Locate the cell with the specified text and output its (x, y) center coordinate. 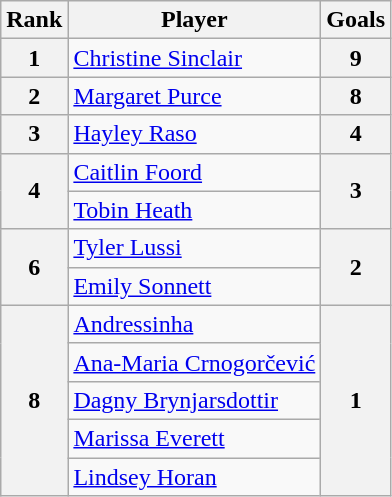
Dagny Brynjarsdottir (194, 400)
Tobin Heath (194, 210)
Goals (356, 20)
Ana-Maria Crnogorčević (194, 362)
Lindsey Horan (194, 477)
Emily Sonnett (194, 286)
Christine Sinclair (194, 58)
Andressinha (194, 324)
Caitlin Foord (194, 172)
6 (34, 267)
Tyler Lussi (194, 248)
Rank (34, 20)
9 (356, 58)
Marissa Everett (194, 438)
Hayley Raso (194, 134)
Player (194, 20)
Margaret Purce (194, 96)
